Capture the cell that displays the provided text and extract its [X, Y] central coordinate. 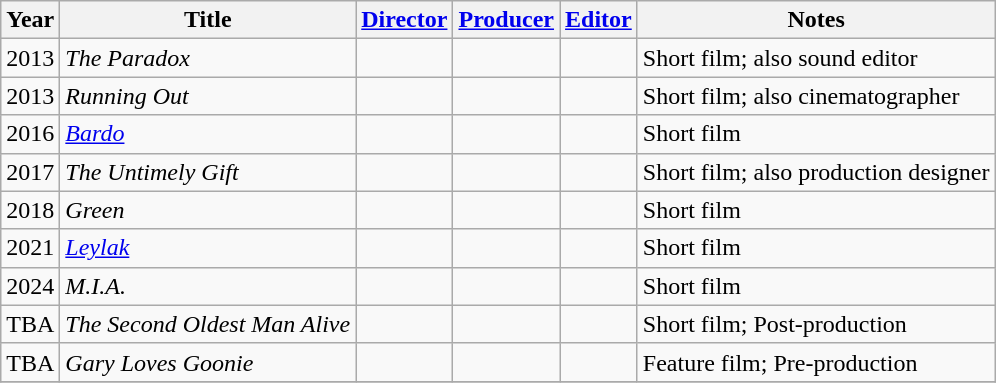
Short film; also production designer [816, 172]
Short film; Post-production [816, 324]
Notes [816, 20]
The Paradox [208, 58]
Running Out [208, 96]
Producer [506, 20]
2021 [30, 248]
Bardo [208, 134]
2016 [30, 134]
Short film; also sound editor [816, 58]
M.I.A. [208, 286]
Title [208, 20]
Year [30, 20]
2018 [30, 210]
The Second Oldest Man Alive [208, 324]
Gary Loves Goonie [208, 362]
Short film; also cinematographer [816, 96]
2024 [30, 286]
The Untimely Gift [208, 172]
Editor [599, 20]
2017 [30, 172]
Leylak [208, 248]
Green [208, 210]
Feature film; Pre-production [816, 362]
Director [404, 20]
